Capture the cell that displays the provided text and extract its (X, Y) central coordinate. 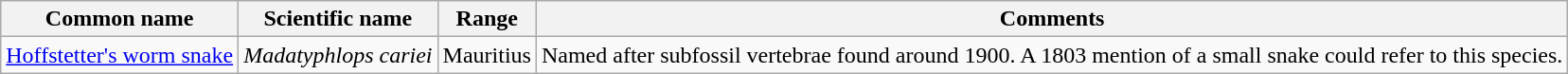
Mauritius (487, 55)
Scientific name (338, 19)
Range (487, 19)
Comments (1051, 19)
Named after subfossil vertebrae found around 1900. A 1803 mention of a small snake could refer to this species. (1051, 55)
Hoffstetter's worm snake (119, 55)
Common name (119, 19)
Madatyphlops cariei (338, 55)
